Output the [X, Y] coordinate of the center of the cell containing the given text.  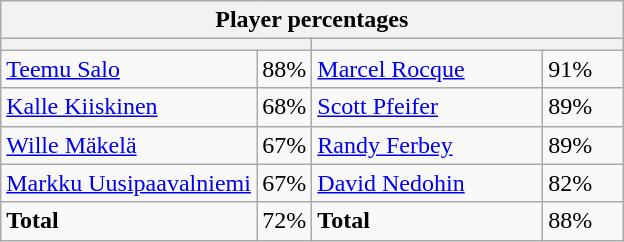
Scott Pfeifer [428, 107]
Randy Ferbey [428, 145]
Marcel Rocque [428, 69]
Kalle Kiiskinen [129, 107]
68% [284, 107]
72% [284, 221]
David Nedohin [428, 183]
Teemu Salo [129, 69]
Markku Uusipaavalniemi [129, 183]
82% [583, 183]
91% [583, 69]
Player percentages [312, 20]
Wille Mäkelä [129, 145]
